Detect which cell encompasses the target text, then output its [X, Y] center coordinate. 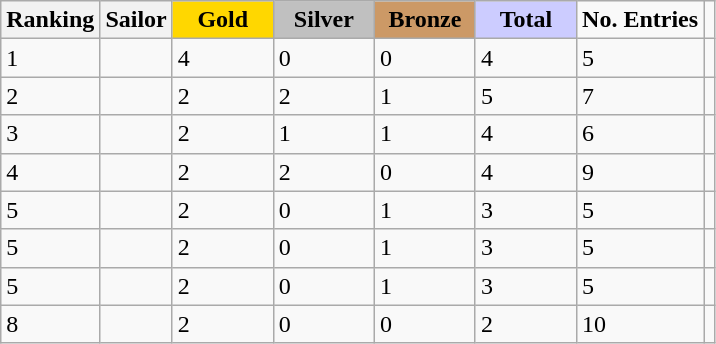
10 [640, 324]
Ranking [50, 20]
9 [640, 172]
7 [640, 96]
Total [526, 20]
Gold [222, 20]
Bronze [424, 20]
6 [640, 134]
Sailor [136, 20]
8 [50, 324]
No. Entries [640, 20]
Silver [324, 20]
